Capture the cell that displays the provided text and extract its (x, y) central coordinate. 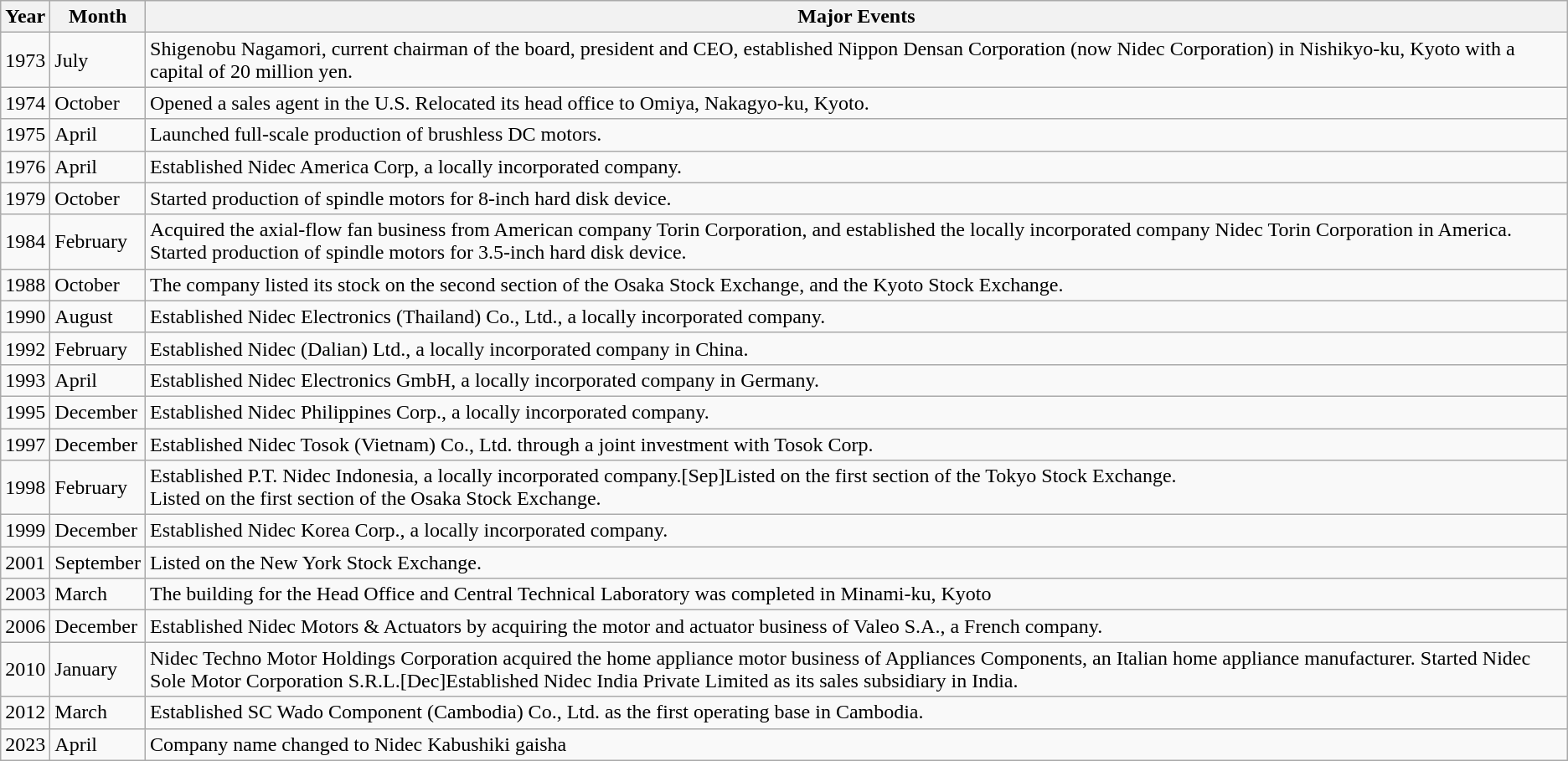
1995 (25, 412)
1973 (25, 60)
1993 (25, 380)
2012 (25, 712)
2001 (25, 563)
The company listed its stock on the second section of the Osaka Stock Exchange, and the Kyoto Stock Exchange. (857, 285)
August (98, 316)
September (98, 563)
July (98, 60)
Opened a sales agent in the U.S. Relocated its head office to Omiya, Nakagyo-ku, Kyoto. (857, 103)
Established Nidec Tosok (Vietnam) Co., Ltd. through a joint investment with Tosok Corp. (857, 445)
1988 (25, 285)
2023 (25, 744)
1975 (25, 135)
1998 (25, 487)
Listed on the New York Stock Exchange. (857, 563)
2010 (25, 670)
January (98, 670)
1984 (25, 241)
Started production of spindle motors for 8-inch hard disk device. (857, 198)
Company name changed to Nidec Kabushiki gaisha (857, 744)
Established Nidec Electronics GmbH, a locally incorporated company in Germany. (857, 380)
Established Nidec America Corp, a locally incorporated company. (857, 167)
Established Nidec Electronics (Thailand) Co., Ltd., a locally incorporated company. (857, 316)
1990 (25, 316)
Established Nidec (Dalian) Ltd., a locally incorporated company in China. (857, 348)
2006 (25, 626)
Established Nidec Motors & Actuators by acquiring the motor and actuator business of Valeo S.A., a French company. (857, 626)
2003 (25, 594)
Month (98, 17)
The building for the Head Office and Central Technical Laboratory was completed in Minami-ku, Kyoto (857, 594)
Major Events (857, 17)
Established Nidec Philippines Corp., a locally incorporated company. (857, 412)
Established Nidec Korea Corp., a locally incorporated company. (857, 531)
1997 (25, 445)
Year (25, 17)
1979 (25, 198)
Established SC Wado Component (Cambodia) Co., Ltd. as the first operating base in Cambodia. (857, 712)
1992 (25, 348)
1976 (25, 167)
Launched full-scale production of brushless DC motors. (857, 135)
1974 (25, 103)
1999 (25, 531)
